Return (X, Y) of the center of cell containing provided text 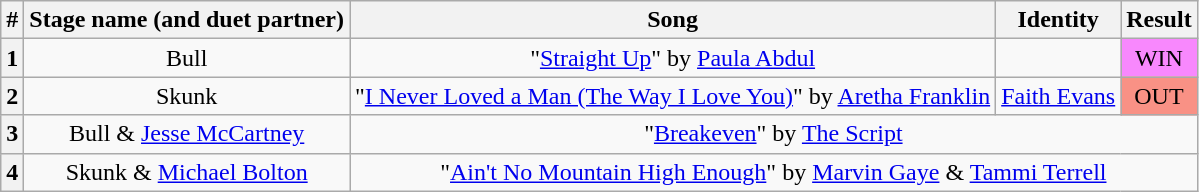
"Ain't No Mountain High Enough" by Marvin Gaye & Tammi Terrell (774, 172)
Song (673, 20)
Faith Evans (1058, 96)
"I Never Loved a Man (The Way I Love You)" by Aretha Franklin (673, 96)
# (12, 20)
Identity (1058, 20)
Stage name (and duet partner) (187, 20)
Result (1159, 20)
4 (12, 172)
"Breakeven" by The Script (774, 134)
Skunk & Michael Bolton (187, 172)
Bull & Jesse McCartney (187, 134)
1 (12, 58)
Bull (187, 58)
"Straight Up" by Paula Abdul (673, 58)
OUT (1159, 96)
Skunk (187, 96)
3 (12, 134)
WIN (1159, 58)
2 (12, 96)
